Capture the cell that displays the provided text and extract its [x, y] central coordinate. 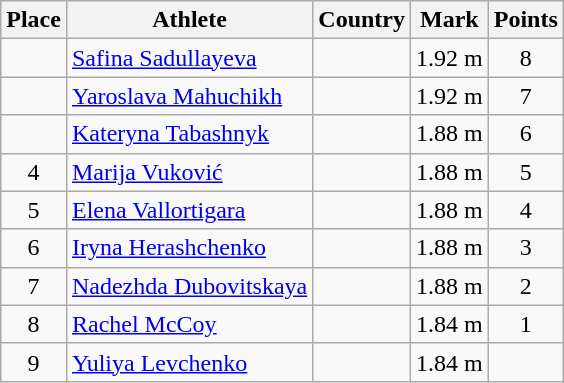
Yaroslava Mahuchikh [189, 96]
Points [526, 20]
Iryna Herashchenko [189, 248]
Athlete [189, 20]
Safina Sadullayeva [189, 58]
Yuliya Levchenko [189, 362]
Mark [450, 20]
Rachel McCoy [189, 324]
Kateryna Tabashnyk [189, 134]
Marija Vuković [189, 172]
Nadezhda Dubovitskaya [189, 286]
9 [34, 362]
3 [526, 248]
1 [526, 324]
Elena Vallortigara [189, 210]
2 [526, 286]
Place [34, 20]
Country [362, 20]
